Return (X, Y) of the center of cell containing provided text 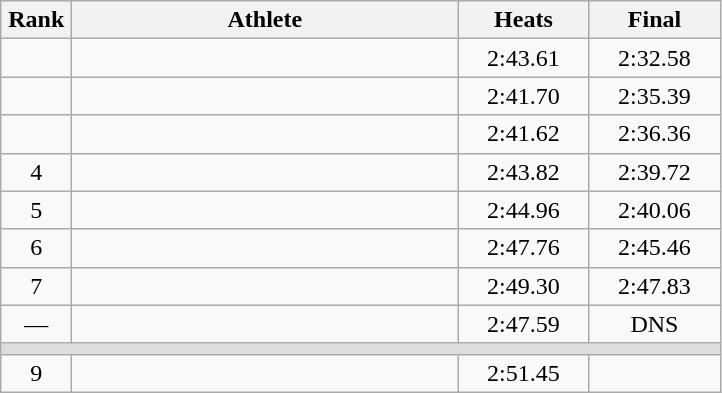
Rank (36, 20)
DNS (654, 324)
Heats (524, 20)
9 (36, 373)
2:45.46 (654, 248)
2:47.59 (524, 324)
6 (36, 248)
2:49.30 (524, 286)
2:47.76 (524, 248)
5 (36, 210)
2:41.62 (524, 134)
Athlete (265, 20)
Final (654, 20)
2:32.58 (654, 58)
7 (36, 286)
2:36.36 (654, 134)
2:47.83 (654, 286)
2:40.06 (654, 210)
4 (36, 172)
2:43.61 (524, 58)
2:35.39 (654, 96)
2:41.70 (524, 96)
— (36, 324)
2:44.96 (524, 210)
2:39.72 (654, 172)
2:43.82 (524, 172)
2:51.45 (524, 373)
